Find where the given text appears and provide that cell's center as (X, Y) coordinate. 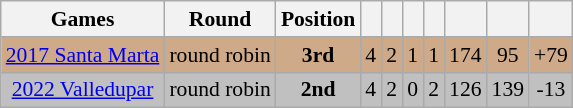
Games (83, 19)
126 (466, 90)
3rd (318, 55)
2022 Valledupar (83, 90)
Position (318, 19)
+79 (551, 55)
174 (466, 55)
139 (508, 90)
-13 (551, 90)
95 (508, 55)
0 (412, 90)
2nd (318, 90)
Round (220, 19)
2017 Santa Marta (83, 55)
